Scan for the cell matching the given text and deliver its [x, y] coordinate at center. 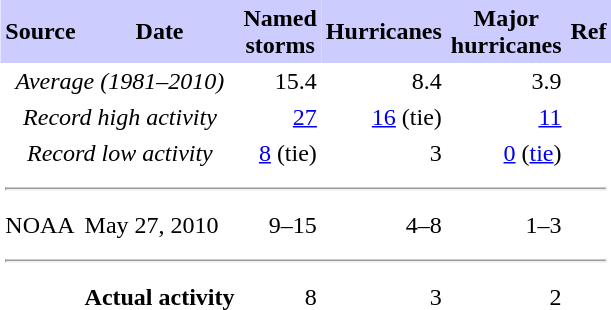
NOAA [40, 225]
Hurricanes [384, 32]
16 (tie) [384, 117]
8.4 [384, 81]
Source [40, 32]
Ref [588, 32]
1–3 [506, 225]
3 [384, 153]
Average (1981–2010) [120, 81]
Record high activity [120, 117]
15.4 [280, 81]
3.9 [506, 81]
May 27, 2010 [160, 225]
9–15 [280, 225]
Record low activity [120, 153]
Namedstorms [280, 32]
Majorhurricanes [506, 32]
Date [160, 32]
4–8 [384, 225]
0 (tie) [506, 153]
11 [506, 117]
27 [280, 117]
8 (tie) [280, 153]
